Search for the cell housing the specified text and yield its (x, y) center coordinate. 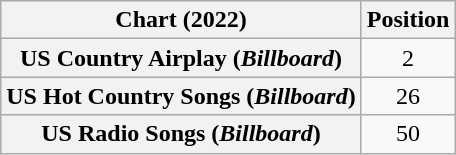
2 (408, 58)
26 (408, 96)
US Hot Country Songs (Billboard) (181, 96)
Position (408, 20)
US Radio Songs (Billboard) (181, 134)
50 (408, 134)
Chart (2022) (181, 20)
US Country Airplay (Billboard) (181, 58)
